Capture the cell that displays the provided text and extract its [X, Y] central coordinate. 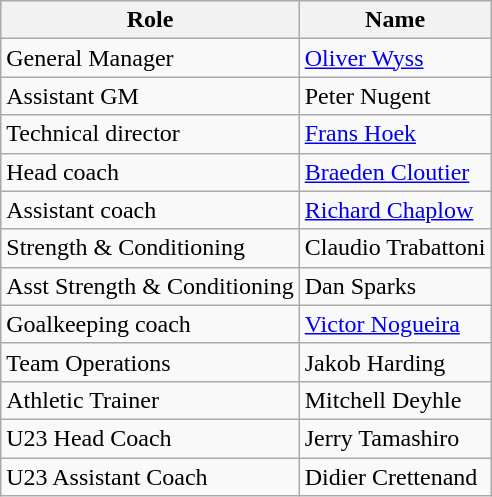
Frans Hoek [395, 134]
Oliver Wyss [395, 58]
U23 Head Coach [150, 438]
Victor Nogueira [395, 324]
Dan Sparks [395, 286]
Mitchell Deyhle [395, 400]
Richard Chaplow [395, 210]
Jerry Tamashiro [395, 438]
Strength & Conditioning [150, 248]
Team Operations [150, 362]
Assistant GM [150, 96]
Didier Crettenand [395, 477]
Name [395, 20]
Braeden Cloutier [395, 172]
General Manager [150, 58]
Asst Strength & Conditioning [150, 286]
Jakob Harding [395, 362]
Peter Nugent [395, 96]
Assistant coach [150, 210]
U23 Assistant Coach [150, 477]
Goalkeeping coach [150, 324]
Claudio Trabattoni [395, 248]
Role [150, 20]
Athletic Trainer [150, 400]
Technical director [150, 134]
Head coach [150, 172]
